Extract the [x, y] coordinate from the center of the cell holding the provided text.  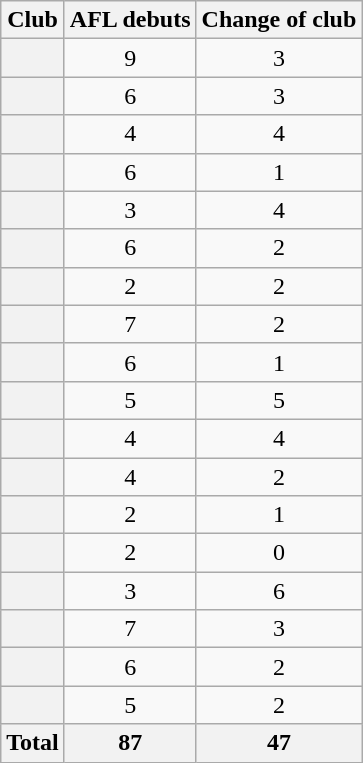
87 [130, 743]
Club [33, 20]
Change of club [279, 20]
47 [279, 743]
0 [279, 553]
AFL debuts [130, 20]
9 [130, 58]
Total [33, 743]
